Pinpoint the cell where the given text exists, returning its (x, y) midpoint coordinate. 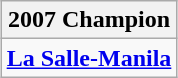
2007 Champion (89, 20)
La Salle-Manila (89, 58)
